Output the (X, Y) coordinate of the center of the cell containing the given text.  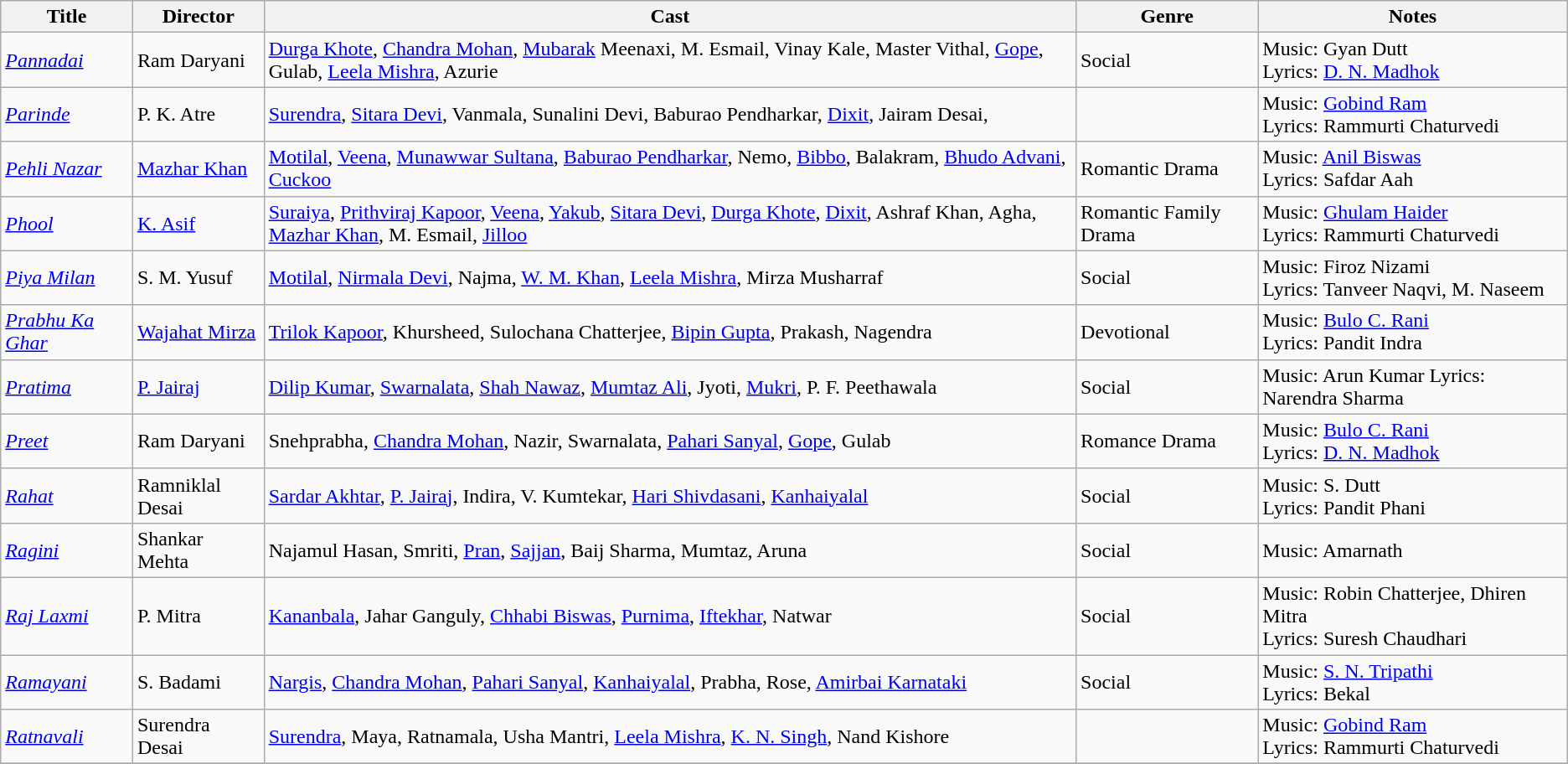
S. M. Yusuf (198, 278)
Nargis, Chandra Mohan, Pahari Sanyal, Kanhaiyalal, Prabha, Rose, Amirbai Karnataki (670, 682)
Ramayani (67, 682)
Pratima (67, 387)
Motilal, Nirmala Devi, Najma, W. M. Khan, Leela Mishra, Mirza Musharraf (670, 278)
Phool (67, 223)
Title (67, 17)
Pannadai (67, 60)
Surendra, Sitara Devi, Vanmala, Sunalini Devi, Baburao Pendharkar, Dixit, Jairam Desai, (670, 114)
Sardar Akhtar, P. Jairaj, Indira, V. Kumtekar, Hari Shivdasani, Kanhaiyalal (670, 496)
Devotional (1168, 332)
Durga Khote, Chandra Mohan, Mubarak Meenaxi, M. Esmail, Vinay Kale, Master Vithal, Gope, Gulab, Leela Mishra, Azurie (670, 60)
Trilok Kapoor, Khursheed, Sulochana Chatterjee, Bipin Gupta, Prakash, Nagendra (670, 332)
S. Badami (198, 682)
P. Jairaj (198, 387)
Music: Firoz NizamiLyrics: Tanveer Naqvi, M. Naseem (1412, 278)
Prabhu Ka Ghar (67, 332)
Surendra, Maya, Ratnamala, Usha Mantri, Leela Mishra, K. N. Singh, Nand Kishore (670, 737)
Genre (1168, 17)
Music: Bulo C. RaniLyrics: Pandit Indra (1412, 332)
Kananbala, Jahar Ganguly, Chhabi Biswas, Purnima, Iftekhar, Natwar (670, 616)
Suraiya, Prithviraj Kapoor, Veena, Yakub, Sitara Devi, Durga Khote, Dixit, Ashraf Khan, Agha, Mazhar Khan, M. Esmail, Jilloo (670, 223)
Music: Robin Chatterjee, Dhiren MitraLyrics: Suresh Chaudhari (1412, 616)
Parinde (67, 114)
Music: Bulo C. RaniLyrics: D. N. Madhok (1412, 441)
Music: Amarnath (1412, 550)
P. Mitra (198, 616)
Music: Ghulam HaiderLyrics: Rammurti Chaturvedi (1412, 223)
Rahat (67, 496)
P. K. Atre (198, 114)
K. Asif (198, 223)
Shankar Mehta (198, 550)
Music: Gyan DuttLyrics: D. N. Madhok (1412, 60)
Ragini (67, 550)
Romance Drama (1168, 441)
Cast (670, 17)
Music: S. N. TripathiLyrics: Bekal (1412, 682)
Snehprabha, Chandra Mohan, Nazir, Swarnalata, Pahari Sanyal, Gope, Gulab (670, 441)
Wajahat Mirza (198, 332)
Music: Anil BiswasLyrics: Safdar Aah (1412, 169)
Najamul Hasan, Smriti, Pran, Sajjan, Baij Sharma, Mumtaz, Aruna (670, 550)
Ratnavali (67, 737)
Raj Laxmi (67, 616)
Motilal, Veena, Munawwar Sultana, Baburao Pendharkar, Nemo, Bibbo, Balakram, Bhudo Advani, Cuckoo (670, 169)
Piya Milan (67, 278)
Ramniklal Desai (198, 496)
Music: S. DuttLyrics: Pandit Phani (1412, 496)
Director (198, 17)
Preet (67, 441)
Romantic Family Drama (1168, 223)
Notes (1412, 17)
Surendra Desai (198, 737)
Mazhar Khan (198, 169)
Dilip Kumar, Swarnalata, Shah Nawaz, Mumtaz Ali, Jyoti, Mukri, P. F. Peethawala (670, 387)
Pehli Nazar (67, 169)
Romantic Drama (1168, 169)
Music: Arun Kumar Lyrics: Narendra Sharma (1412, 387)
